Locate the cell with the specified text and output its [x, y] center coordinate. 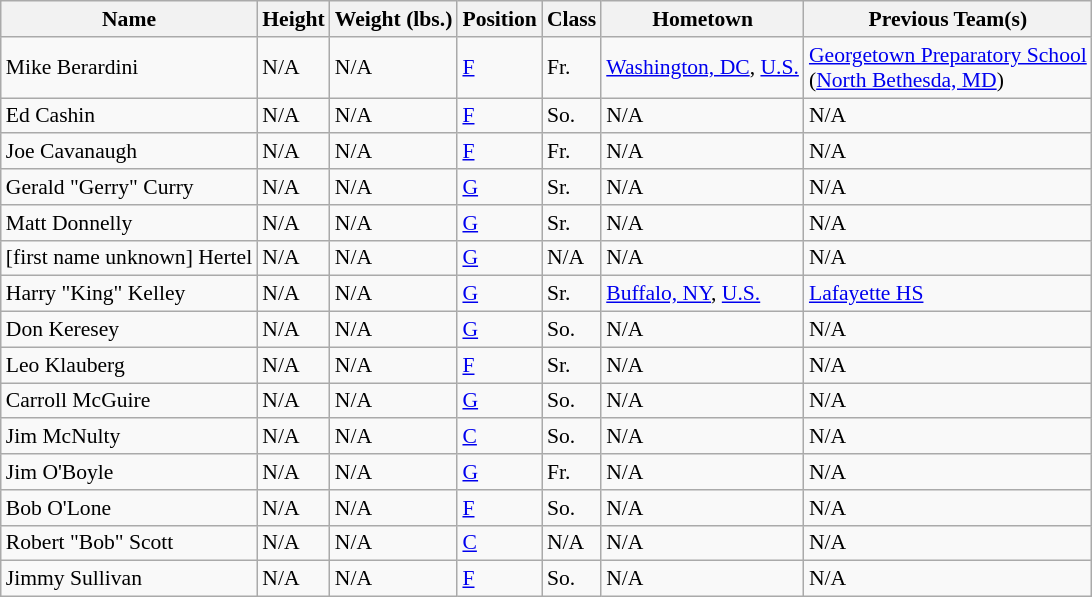
Jim McNulty [129, 437]
Jim O'Boyle [129, 472]
Buffalo, NY, U.S. [702, 294]
Georgetown Preparatory School(North Bethesda, MD) [948, 68]
Position [499, 19]
Gerald "Gerry" Curry [129, 187]
Jimmy Sullivan [129, 579]
Class [572, 19]
Joe Cavanaugh [129, 152]
Weight (lbs.) [394, 19]
Ed Cashin [129, 116]
Name [129, 19]
Mike Berardini [129, 68]
Lafayette HS [948, 294]
Previous Team(s) [948, 19]
[first name unknown] Hertel [129, 258]
Don Keresey [129, 330]
Carroll McGuire [129, 401]
Hometown [702, 19]
Matt Donnelly [129, 223]
Height [293, 19]
Harry "King" Kelley [129, 294]
Leo Klauberg [129, 365]
Bob O'Lone [129, 508]
Washington, DC, U.S. [702, 68]
Robert "Bob" Scott [129, 543]
